Detect which cell encompasses the target text, then output its [x, y] center coordinate. 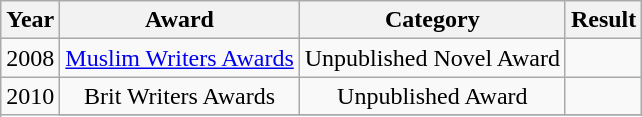
2010 [30, 96]
Muslim Writers Awards [180, 58]
2008 [30, 58]
Brit Writers Awards [180, 96]
Category [432, 20]
Award [180, 20]
Year [30, 20]
Unpublished Award [432, 96]
Result [603, 20]
Unpublished Novel Award [432, 58]
